Locate the cell with the specified text and output its [X, Y] center coordinate. 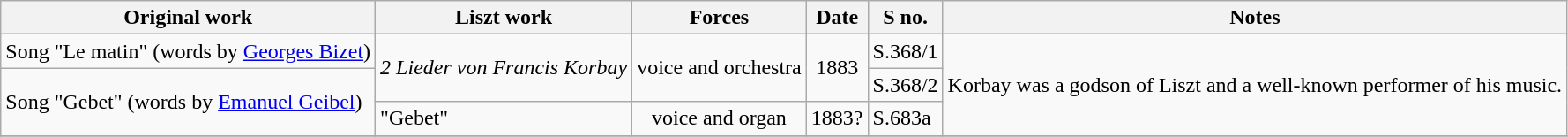
1883? [837, 118]
S.683a [905, 118]
"Gebet" [504, 118]
Song "Le matin" (words by Georges Bizet) [189, 51]
Korbay was a godson of Liszt and a well-known performer of his music. [1255, 85]
S.368/1 [905, 51]
Date [837, 18]
S.368/2 [905, 85]
1883 [837, 68]
Forces [720, 18]
Notes [1255, 18]
voice and organ [720, 118]
S no. [905, 18]
Liszt work [504, 18]
voice and orchestra [720, 68]
2 Lieder von Francis Korbay [504, 68]
Song "Gebet" (words by Emanuel Geibel) [189, 102]
Original work [189, 18]
